Find where the given text appears and provide that cell's center as [X, Y] coordinate. 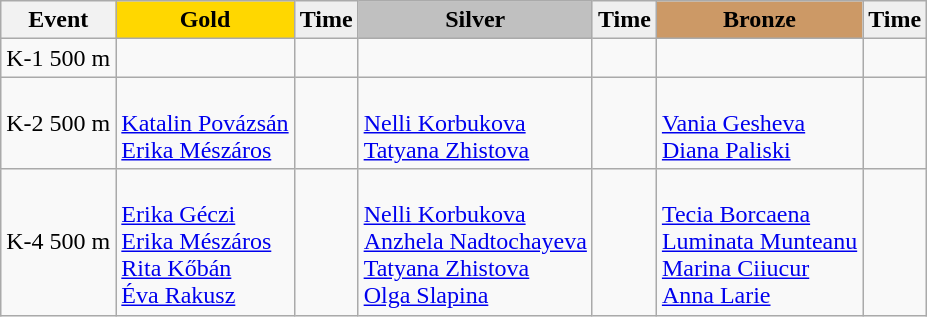
Erika GécziErika MészárosRita KőbánÉva Rakusz [205, 242]
Bronze [759, 20]
Gold [205, 20]
Nelli KorbukovaTatyana Zhistova [475, 123]
Nelli KorbukovaAnzhela NadtochayevaTatyana ZhistovaOlga Slapina [475, 242]
K-2 500 m [58, 123]
Tecia BorcaenaLuminata MunteanuMarina CiiucurAnna Larie [759, 242]
K-1 500 m [58, 58]
Katalin PovázsánErika Mészáros [205, 123]
Vania GeshevaDiana Paliski [759, 123]
Event [58, 20]
Silver [475, 20]
K-4 500 m [58, 242]
